Scan for the cell matching the given text and deliver its (x, y) coordinate at center. 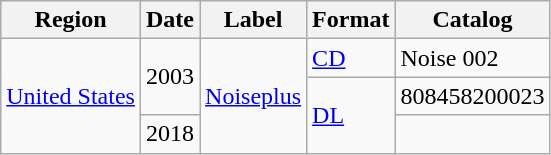
DL (351, 115)
United States (71, 96)
Region (71, 20)
Noise 002 (472, 58)
Format (351, 20)
Date (170, 20)
Noiseplus (254, 96)
CD (351, 58)
2003 (170, 77)
2018 (170, 134)
Label (254, 20)
808458200023 (472, 96)
Catalog (472, 20)
